For the text-containing cell, return its midpoint in (X, Y) coordinate format. 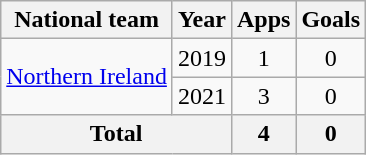
Apps (263, 20)
Total (116, 134)
Year (202, 20)
Goals (331, 20)
2021 (202, 96)
4 (263, 134)
1 (263, 58)
Northern Ireland (87, 77)
3 (263, 96)
National team (87, 20)
2019 (202, 58)
